Capture the cell that displays the provided text and extract its [X, Y] central coordinate. 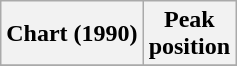
Peak position [189, 34]
Chart (1990) [72, 34]
